Capture the cell that displays the provided text and extract its (x, y) central coordinate. 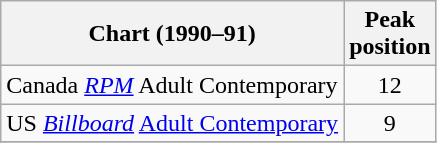
9 (390, 123)
Canada RPM Adult Contemporary (172, 85)
12 (390, 85)
Peakposition (390, 34)
Chart (1990–91) (172, 34)
US Billboard Adult Contemporary (172, 123)
